From the cell containing the given text, extract its center point as (x, y) coordinate. 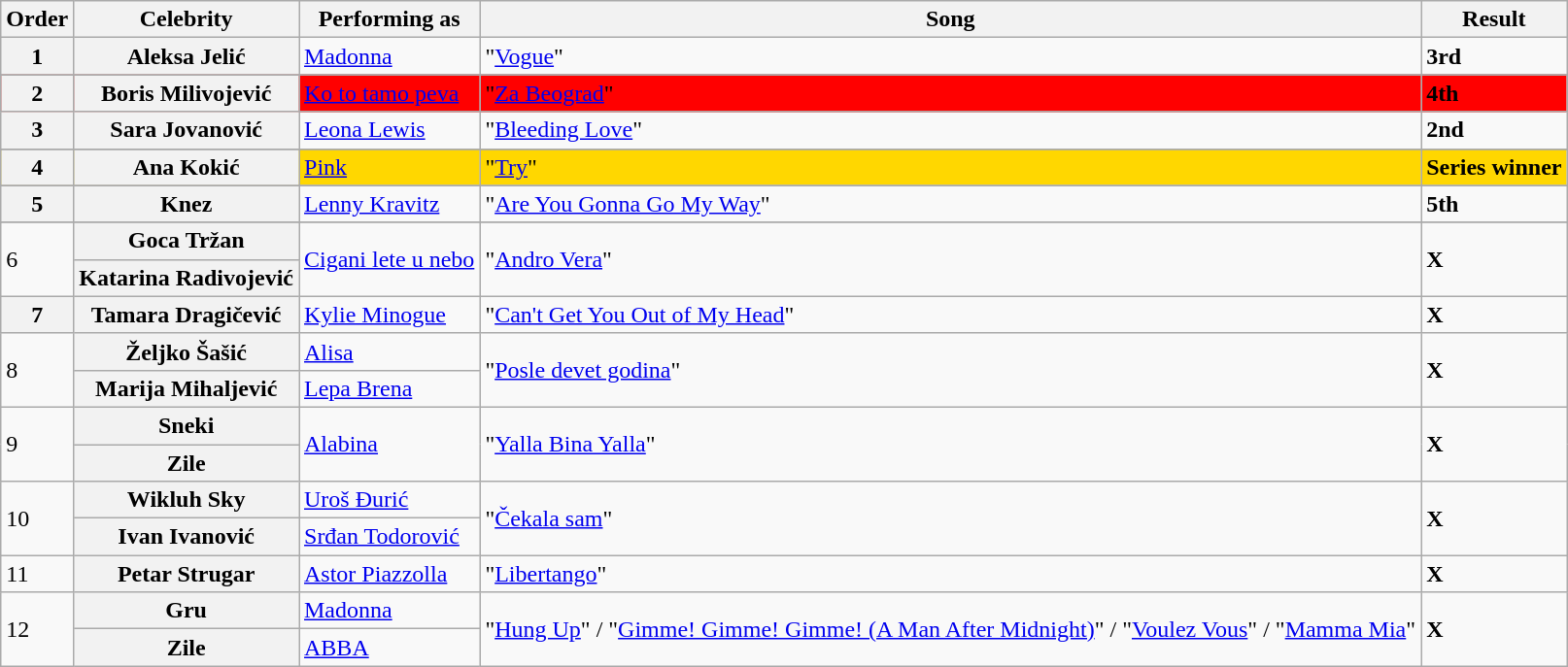
"Yalla Bina Yalla" (950, 444)
4th (1494, 93)
Cigani lete u nebo (390, 259)
Series winner (1494, 167)
3 (37, 130)
Lepa Brena (390, 388)
ABBA (390, 648)
Pink (390, 167)
Gru (187, 611)
"Bleeding Love" (950, 130)
5 (37, 204)
Alisa (390, 351)
7 (37, 315)
"Try" (950, 167)
Song (950, 19)
Lenny Kravitz (390, 204)
Petar Strugar (187, 574)
Alabina (390, 444)
Ko to tamo peva (390, 93)
4 (37, 167)
Ivan Ivanović (187, 537)
"Can't Get You Out of My Head" (950, 315)
5th (1494, 204)
"Za Beograd" (950, 93)
"Hung Up" / "Gimme! Gimme! Gimme! (A Man After Midnight)" / "Voulez Vous" / "Mamma Mia" (950, 629)
Order (37, 19)
Uroš Đurić (390, 500)
8 (37, 370)
Leona Lewis (390, 130)
"Andro Vera" (950, 259)
Knez (187, 204)
Astor Piazzolla (390, 574)
Performing as (390, 19)
1 (37, 56)
Marija Mihaljević (187, 388)
"Posle devet godina" (950, 370)
Aleksa Jelić (187, 56)
6 (37, 259)
Kylie Minogue (390, 315)
"Are You Gonna Go My Way" (950, 204)
Srđan Todorović (390, 537)
Tamara Dragičević (187, 315)
Boris Milivojević (187, 93)
Katarina Radivojević (187, 278)
2nd (1494, 130)
Ana Kokić (187, 167)
2 (37, 93)
9 (37, 444)
"Čekala sam" (950, 518)
Result (1494, 19)
Wikluh Sky (187, 500)
12 (37, 629)
11 (37, 574)
Željko Šašić (187, 351)
Sneki (187, 425)
"Libertango" (950, 574)
3rd (1494, 56)
Celebrity (187, 19)
10 (37, 518)
Goca Tržan (187, 241)
Sara Jovanović (187, 130)
"Vogue" (950, 56)
